Scan for the cell matching the given text and deliver its (x, y) coordinate at center. 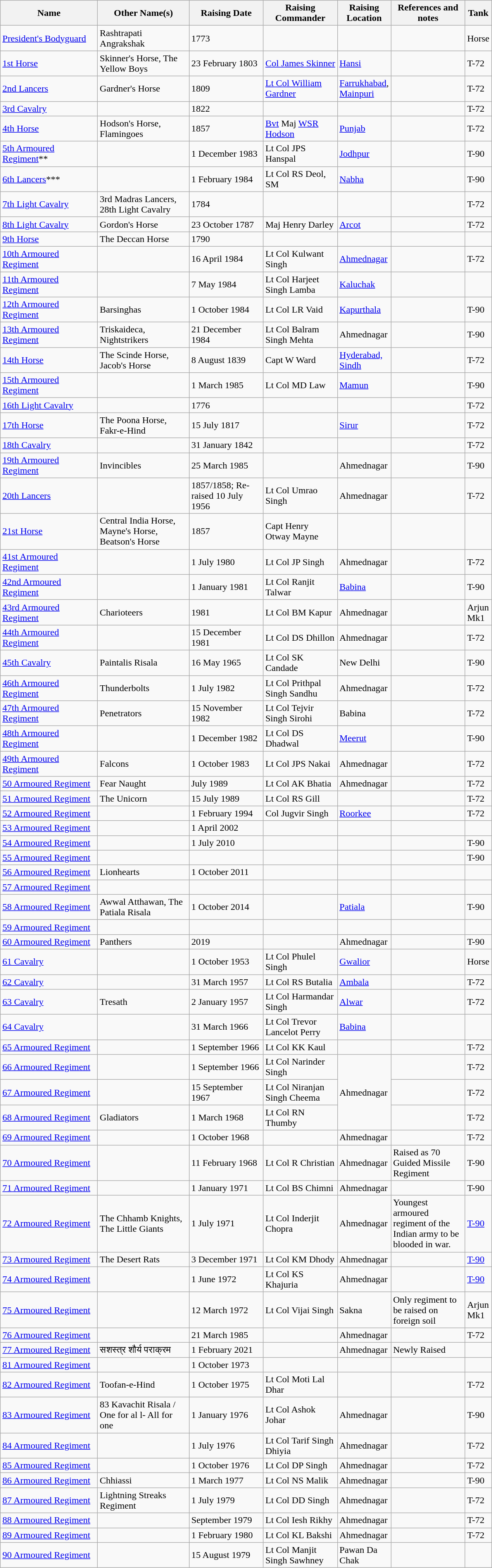
Gwalior (364, 962)
53 Armoured Regiment (49, 828)
Lt Col Prithpal Singh Sandhu (300, 688)
Raised as 70 Guided Missile Regiment (428, 1163)
1st Horse (49, 64)
Name (49, 13)
Lt Col Ashok Johar (300, 1415)
Lt Col KK Kaul (300, 1047)
6th Lancers*** (49, 179)
Lt Col Vijai Singh (300, 1310)
Gardner's Horse (143, 88)
Lt Col Tarif Singh Dhiyia (300, 1446)
The Poona Horse, Fakr-e-Hind (143, 425)
Punjab (364, 129)
Lt Col DD Singh (300, 1500)
90 Armoured Regiment (49, 1555)
Lt Col RS Butalia (300, 982)
Charioteers (143, 612)
Capt Henry Otway Mayne (300, 531)
10th Armoured Regiment (49, 259)
The Unicorn (143, 799)
Lt Col RS Deol, SM (300, 179)
The Desert Rats (143, 1259)
1784 (226, 204)
55 Armoured Regiment (49, 857)
1857/1858; Re-raised 10 July 1956 (226, 496)
Lt Col Harjeet Singh Lamba (300, 284)
Central India Horse, Mayne's Horse, Beatson's Horse (143, 531)
Jodhpur (364, 154)
31 March 1966 (226, 1027)
The Chhamb Knights, The Little Giants (143, 1224)
1 February 1994 (226, 813)
Invincibles (143, 465)
2nd Lancers (49, 88)
Hansi (364, 64)
56 Armoured Regiment (49, 872)
7 May 1984 (226, 284)
1773 (226, 38)
Lt Col DS Dhadwal (300, 738)
Lt Col Narinder Singh (300, 1067)
Kapurthala (364, 309)
New Delhi (364, 662)
Lt Col SK Candade (300, 662)
25 March 1985 (226, 465)
83 Armoured Regiment (49, 1415)
1 October 1984 (226, 309)
62 Cavalry (49, 982)
54 Armoured Regiment (49, 843)
15 July 1817 (226, 425)
1 October 1975 (226, 1385)
Lt Col Moti Lal Dhar (300, 1385)
3rd Cavalry (49, 109)
References and notes (428, 13)
82 Armoured Regiment (49, 1385)
61 Cavalry (49, 962)
Pawan Da Chak (364, 1555)
89 Armoured Regiment (49, 1535)
1 January 1976 (226, 1415)
Lt Col NS Malik (300, 1480)
Chhiassi (143, 1480)
Lt Col KS Khajuria (300, 1279)
Roorkee (364, 813)
Lt Col Tejvir Singh Sirohi (300, 714)
15 September 1967 (226, 1092)
69 Armoured Regiment (49, 1138)
Bvt Maj WSR Hodson (300, 129)
1 January 1971 (226, 1188)
63 Cavalry (49, 1002)
Lt Col Manjit Singh Sawhney (300, 1555)
1809 (226, 88)
1 March 1985 (226, 386)
Capt W Ward (300, 360)
Hyderabad, Sindh (364, 360)
43rd Armoured Regiment (49, 612)
1 July 1980 (226, 562)
1 October 1983 (226, 764)
12 March 1972 (226, 1310)
Only regiment to be raised on foreign soil (428, 1310)
Other Name(s) (143, 13)
July 1989 (226, 784)
Gordon's Horse (143, 224)
18th Cavalry (49, 445)
Lt Col Phulel Singh (300, 962)
Lt Col Harmandar Singh (300, 1002)
Lt Col Balram Singh Mehta (300, 335)
65 Armoured Regiment (49, 1047)
3rd Madras Lancers, 28th Light Cavalry (143, 204)
50 Armoured Regiment (49, 784)
47th Armoured Regiment (49, 714)
8 August 1839 (226, 360)
11th Armoured Regiment (49, 284)
66 Armoured Regiment (49, 1067)
1 October 1953 (226, 962)
Rashtrapati Angrakshak (143, 38)
1 July 2010 (226, 843)
21 March 1985 (226, 1335)
9th Horse (49, 239)
Patiala (364, 907)
44th Armoured Regiment (49, 638)
70 Armoured Regiment (49, 1163)
Fear Naught (143, 784)
1 October 2014 (226, 907)
64 Cavalry (49, 1027)
Lt Col Inderjit Chopra (300, 1224)
Tank (478, 13)
1 October 2011 (226, 872)
Lt Col KL Bakshi (300, 1535)
The Deccan Horse (143, 239)
15 July 1989 (226, 799)
46th Armoured Regiment (49, 688)
23 February 1803 (226, 64)
12th Armoured Regiment (49, 309)
1 October 1973 (226, 1365)
58 Armoured Regiment (49, 907)
Lt Col BM Kapur (300, 612)
67 Armoured Regiment (49, 1092)
1 July 1979 (226, 1500)
Tresath (143, 1002)
Maj Henry Darley (300, 224)
Raising Location (364, 13)
1 October 1976 (226, 1466)
15th Armoured Regiment (49, 386)
8th Light Cavalry (49, 224)
Arcot (364, 224)
2 January 1957 (226, 1002)
1 January 1981 (226, 587)
17th Horse (49, 425)
52 Armoured Regiment (49, 813)
16th Light Cavalry (49, 405)
13th Armoured Regiment (49, 335)
Lt Col AK Bhatia (300, 784)
3 December 1971 (226, 1259)
Penetrators (143, 714)
16 May 1965 (226, 662)
71 Armoured Regiment (49, 1188)
Lt Col Niranjan Singh Cheema (300, 1092)
1822 (226, 109)
74 Armoured Regiment (49, 1279)
The Scinde Horse, Jacob's Horse (143, 360)
Newly Raised (428, 1350)
President's Bodyguard (49, 38)
Meerut (364, 738)
49th Armoured Regiment (49, 764)
Kaluchak (364, 284)
21st Horse (49, 531)
सशस्त्र शौर्य पराक्रम (143, 1350)
1 February 1980 (226, 1535)
4th Horse (49, 129)
15 December 1981 (226, 638)
1 April 2002 (226, 828)
84 Armoured Regiment (49, 1446)
60 Armoured Regiment (49, 942)
77 Armoured Regiment (49, 1350)
1 July 1982 (226, 688)
Youngest armoured regiment of the Indian army to be blooded in war. (428, 1224)
Skinner's Horse, The Yellow Boys (143, 64)
76 Armoured Regiment (49, 1335)
Lt Col Umrao Singh (300, 496)
Sirur (364, 425)
45th Cavalry (49, 662)
31 March 1957 (226, 982)
Lt Col Trevor Lancelot Perry (300, 1027)
23 October 1787 (226, 224)
1 December 1982 (226, 738)
Lt Col JPS Hanspal (300, 154)
59 Armoured Regiment (49, 927)
1981 (226, 612)
21 December 1984 (226, 335)
Lt Col BS Chimni (300, 1188)
14th Horse (49, 360)
5th Armoured Regiment** (49, 154)
1 December 1983 (226, 154)
Mamun (364, 386)
15 November 1982 (226, 714)
Triskaideca, Nightstrikers (143, 335)
19th Armoured Regiment (49, 465)
1 March 1977 (226, 1480)
Lt Col MD Law (300, 386)
51 Armoured Regiment (49, 799)
September 1979 (226, 1520)
7th Light Cavalry (49, 204)
Lt Col DS Dhillon (300, 638)
Lt Col R Christian (300, 1163)
Raising Commander (300, 13)
1 February 2021 (226, 1350)
Lt Col Iesh Rikhy (300, 1520)
Paintalis Risala (143, 662)
48th Armoured Regiment (49, 738)
42nd Armoured Regiment (49, 587)
Lightning Streaks Regiment (143, 1500)
Lt Col DP Singh (300, 1466)
1 February 1984 (226, 179)
Hodson's Horse, Flamingoes (143, 129)
16 April 1984 (226, 259)
1 July 1976 (226, 1446)
Lt Col KM Dhody (300, 1259)
2019 (226, 942)
1 June 1972 (226, 1279)
Lt Col Ranjit Talwar (300, 587)
Sakna (364, 1310)
Col Jugvir Singh (300, 813)
Lt Col RN Thumby (300, 1118)
11 February 1968 (226, 1163)
Lt Col LR Vaid (300, 309)
1790 (226, 239)
87 Armoured Regiment (49, 1500)
Barsinghas (143, 309)
41st Armoured Regiment (49, 562)
1 March 1968 (226, 1118)
Lt Col JP Singh (300, 562)
Farrukhabad, Mainpuri (364, 88)
Toofan-e-Hind (143, 1385)
83 Kavachit Risala / One for al l- All for one (143, 1415)
Thunderbolts (143, 688)
Col James Skinner (300, 64)
1 July 1971 (226, 1224)
1776 (226, 405)
Ambala (364, 982)
73 Armoured Regiment (49, 1259)
57 Armoured Regiment (49, 887)
Gladiators (143, 1118)
Panthers (143, 942)
31 January 1842 (226, 445)
85 Armoured Regiment (49, 1466)
81 Armoured Regiment (49, 1365)
88 Armoured Regiment (49, 1520)
72 Armoured Regiment (49, 1224)
Lt Col RS Gill (300, 799)
Lt Col JPS Nakai (300, 764)
Awwal Atthawan, The Patiala Risala (143, 907)
Raising Date (226, 13)
1 October 1968 (226, 1138)
Lt Col Kulwant Singh (300, 259)
Lt Col William Gardner (300, 88)
Alwar (364, 1002)
20th Lancers (49, 496)
Falcons (143, 764)
15 August 1979 (226, 1555)
75 Armoured Regiment (49, 1310)
Lionhearts (143, 872)
68 Armoured Regiment (49, 1118)
86 Armoured Regiment (49, 1480)
Nabha (364, 179)
